Pinpoint the cell where the given text exists, returning its (x, y) midpoint coordinate. 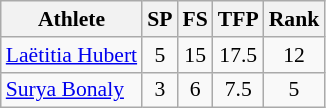
12 (294, 55)
Rank (294, 19)
3 (160, 90)
7.5 (238, 90)
Laëtitia Hubert (72, 55)
17.5 (238, 55)
6 (194, 90)
FS (194, 19)
15 (194, 55)
Athlete (72, 19)
TFP (238, 19)
Surya Bonaly (72, 90)
SP (160, 19)
